Capture the cell that displays the provided text and extract its [X, Y] central coordinate. 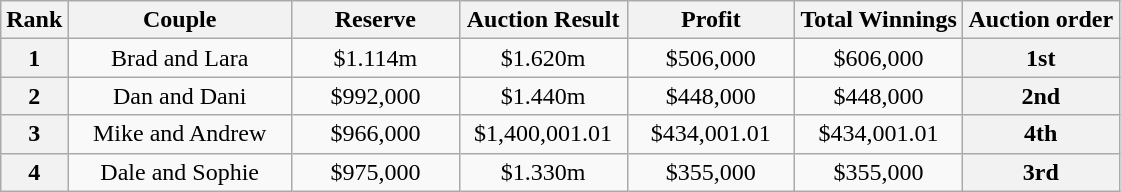
1 [34, 58]
1st [1040, 58]
$606,000 [879, 58]
$506,000 [711, 58]
2 [34, 96]
Profit [711, 20]
$992,000 [376, 96]
Auction order [1040, 20]
Dale and Sophie [180, 172]
Total Winnings [879, 20]
3 [34, 134]
Dan and Dani [180, 96]
Mike and Andrew [180, 134]
$975,000 [376, 172]
2nd [1040, 96]
3rd [1040, 172]
$1.440m [543, 96]
$1.620m [543, 58]
$1,400,001.01 [543, 134]
$1.114m [376, 58]
4 [34, 172]
Reserve [376, 20]
4th [1040, 134]
$966,000 [376, 134]
Brad and Lara [180, 58]
Auction Result [543, 20]
Rank [34, 20]
Couple [180, 20]
$1.330m [543, 172]
